Extract the [X, Y] coordinate from the center of the cell holding the provided text.  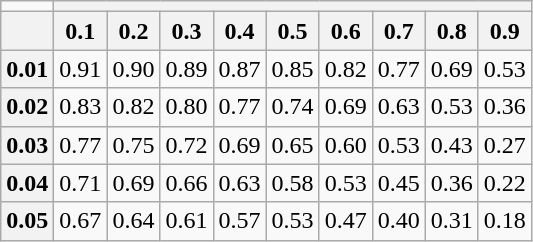
0.5 [292, 31]
0.27 [504, 145]
0.31 [452, 221]
0.91 [80, 69]
0.3 [186, 31]
0.75 [134, 145]
0.04 [28, 183]
0.67 [80, 221]
0.47 [346, 221]
0.61 [186, 221]
0.58 [292, 183]
0.4 [240, 31]
0.74 [292, 107]
0.05 [28, 221]
0.9 [504, 31]
0.66 [186, 183]
0.1 [80, 31]
0.72 [186, 145]
0.03 [28, 145]
0.18 [504, 221]
0.83 [80, 107]
0.22 [504, 183]
0.57 [240, 221]
0.85 [292, 69]
0.87 [240, 69]
0.7 [398, 31]
0.71 [80, 183]
0.60 [346, 145]
0.01 [28, 69]
0.45 [398, 183]
0.40 [398, 221]
0.80 [186, 107]
0.6 [346, 31]
0.65 [292, 145]
0.64 [134, 221]
0.8 [452, 31]
0.43 [452, 145]
0.89 [186, 69]
0.90 [134, 69]
0.2 [134, 31]
0.02 [28, 107]
